Determine the (X, Y) coordinate at the center of the cell enclosing the given text.  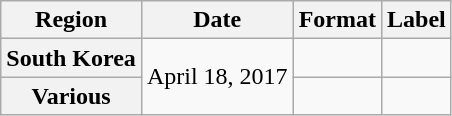
Format (337, 20)
April 18, 2017 (217, 77)
Date (217, 20)
Region (72, 20)
Various (72, 96)
Label (416, 20)
South Korea (72, 58)
